Determine the [x, y] coordinate at the center of the cell enclosing the given text.  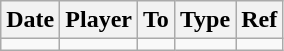
To [156, 20]
Ref [260, 20]
Type [204, 20]
Player [99, 20]
Date [30, 20]
